Capture the cell that displays the provided text and extract its [x, y] central coordinate. 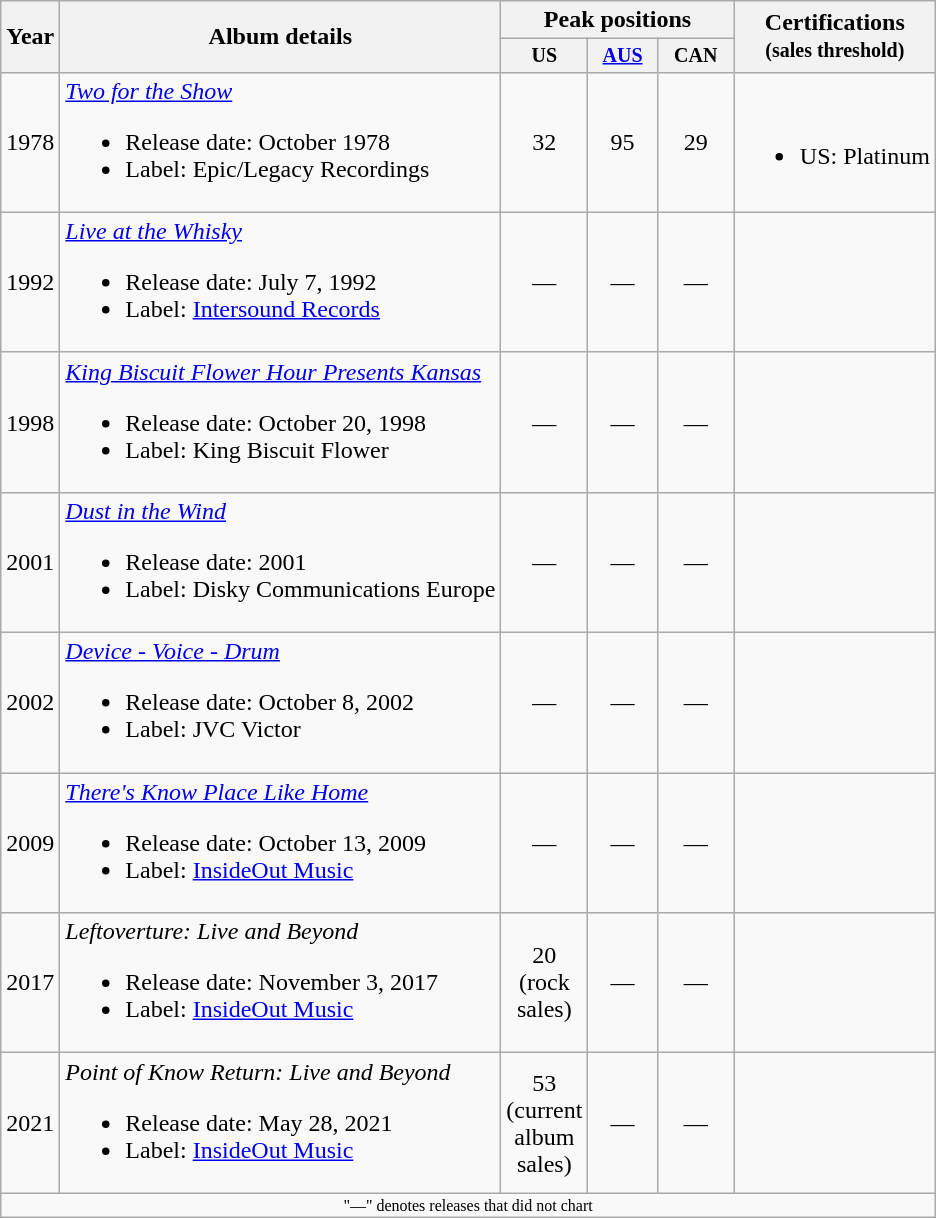
US [544, 56]
Leftoverture: Live and BeyondRelease date: November 3, 2017Label: InsideOut Music [280, 983]
95 [622, 142]
1978 [30, 142]
AUS [622, 56]
King Biscuit Flower Hour Presents KansasRelease date: October 20, 1998Label: King Biscuit Flower [280, 422]
Live at the WhiskyRelease date: July 7, 1992Label: Intersound Records [280, 282]
Peak positions [618, 20]
2017 [30, 983]
Device - Voice - DrumRelease date: October 8, 2002Label: JVC Victor [280, 703]
1998 [30, 422]
2009 [30, 843]
There's Know Place Like HomeRelease date: October 13, 2009Label: InsideOut Music [280, 843]
2021 [30, 1123]
29 [696, 142]
1992 [30, 282]
Dust in the WindRelease date: 2001Label: Disky Communications Europe [280, 562]
Certifications(sales threshold) [834, 37]
Year [30, 37]
Point of Know Return: Live and Beyond Release date: May 28, 2021Label: InsideOut Music [280, 1123]
US: Platinum [834, 142]
Two for the ShowRelease date: October 1978Label: Epic/Legacy Recordings [280, 142]
53 (current album sales) [544, 1123]
2002 [30, 703]
Album details [280, 37]
32 [544, 142]
"—" denotes releases that did not chart [468, 1205]
2001 [30, 562]
CAN [696, 56]
20 (rock sales) [544, 983]
